Output the [x, y] coordinate of the center of the cell containing the given text.  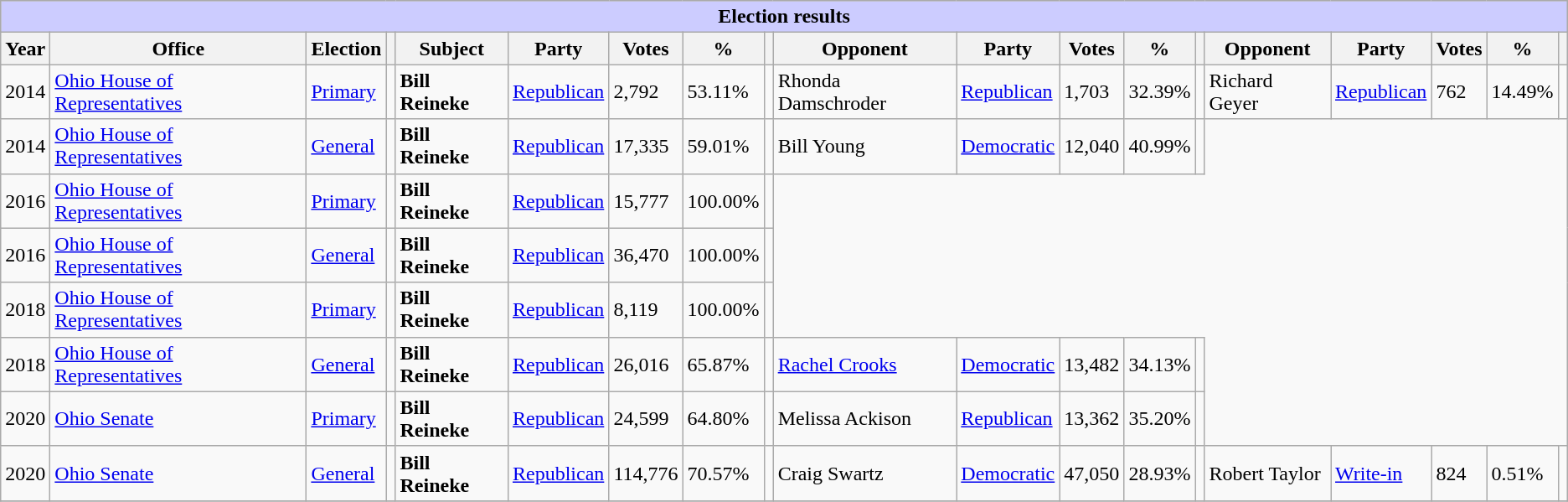
17,335 [646, 146]
28.93% [1159, 473]
26,016 [646, 364]
Year [25, 49]
Robert Taylor [1268, 473]
35.20% [1159, 419]
24,599 [646, 419]
0.51% [1523, 473]
2,792 [646, 92]
70.57% [724, 473]
14.49% [1523, 92]
34.13% [1159, 364]
47,050 [1092, 473]
Election [347, 49]
Richard Geyer [1268, 92]
36,470 [646, 255]
Election results [784, 17]
15,777 [646, 201]
114,776 [646, 473]
8,119 [646, 310]
824 [1459, 473]
Write-in [1380, 473]
Bill Young [864, 146]
40.99% [1159, 146]
53.11% [724, 92]
59.01% [724, 146]
12,040 [1092, 146]
Melissa Ackison [864, 419]
Subject [451, 49]
32.39% [1159, 92]
Craig Swartz [864, 473]
Rachel Crooks [864, 364]
1,703 [1092, 92]
762 [1459, 92]
Rhonda Damschroder [864, 92]
13,482 [1092, 364]
Office [178, 49]
13,362 [1092, 419]
65.87% [724, 364]
64.80% [724, 419]
